Scan for the cell matching the given text and deliver its (x, y) coordinate at center. 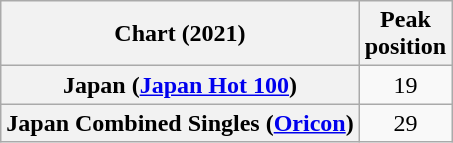
29 (405, 123)
Japan Combined Singles (Oricon) (180, 123)
19 (405, 85)
Chart (2021) (180, 34)
Peakposition (405, 34)
Japan (Japan Hot 100) (180, 85)
